Identify which cell holds the provided text, then report its (x, y) central coordinate. 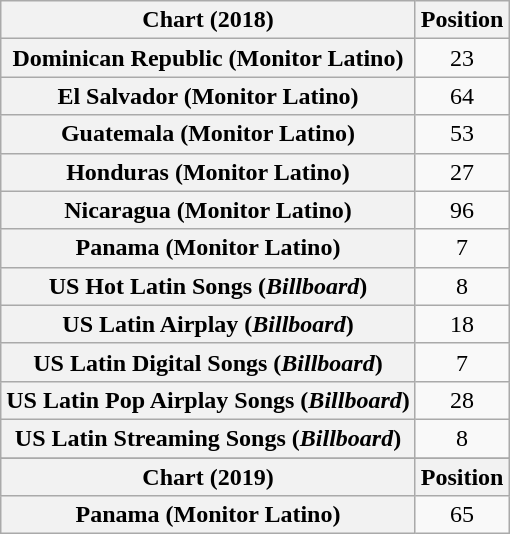
Dominican Republic (Monitor Latino) (208, 58)
Honduras (Monitor Latino) (208, 172)
64 (462, 96)
US Latin Streaming Songs (Billboard) (208, 438)
96 (462, 210)
53 (462, 134)
El Salvador (Monitor Latino) (208, 96)
Guatemala (Monitor Latino) (208, 134)
23 (462, 58)
US Hot Latin Songs (Billboard) (208, 286)
US Latin Pop Airplay Songs (Billboard) (208, 400)
US Latin Digital Songs (Billboard) (208, 362)
Nicaragua (Monitor Latino) (208, 210)
27 (462, 172)
65 (462, 515)
Chart (2019) (208, 477)
Chart (2018) (208, 20)
18 (462, 324)
US Latin Airplay (Billboard) (208, 324)
28 (462, 400)
